For the text-containing cell, return its midpoint in [X, Y] coordinate format. 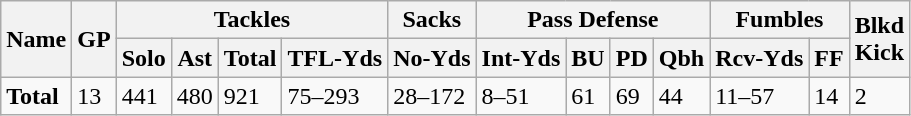
GP [94, 39]
28–172 [432, 96]
Int-Yds [521, 58]
Rcv-Yds [760, 58]
Qbh [681, 58]
441 [144, 96]
11–57 [760, 96]
69 [632, 96]
Tackles [252, 20]
Name [36, 39]
61 [588, 96]
Pass Defense [593, 20]
480 [194, 96]
75–293 [335, 96]
2 [879, 96]
Sacks [432, 20]
14 [829, 96]
BU [588, 58]
921 [250, 96]
BlkdKick [879, 39]
Solo [144, 58]
13 [94, 96]
Fumbles [780, 20]
No-Yds [432, 58]
TFL-Yds [335, 58]
Ast [194, 58]
FF [829, 58]
8–51 [521, 96]
PD [632, 58]
44 [681, 96]
